Provide the [X, Y] coordinate of the cell's center where the given text is located.  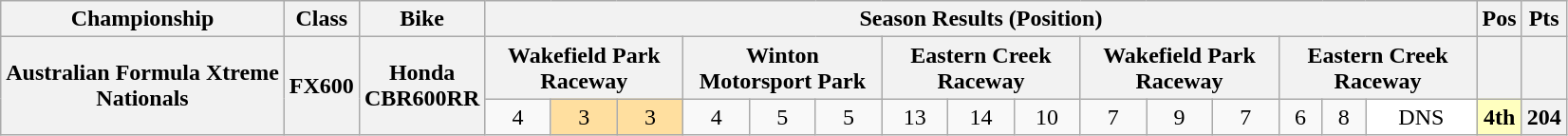
9 [1180, 117]
DNS [1422, 117]
Class [321, 19]
Season Results (Position) [981, 19]
8 [1344, 117]
Pts [1543, 19]
4th [1500, 117]
Championship [142, 19]
204 [1543, 117]
13 [915, 117]
Bike [421, 19]
Honda CBR600RR [421, 86]
Winton Motorsport Park [782, 68]
10 [1047, 117]
Australian Formula Xtreme Nationals [142, 86]
14 [981, 117]
FX600 [321, 86]
6 [1300, 117]
Pos [1500, 19]
